Locate the cell with the specified text and output its (x, y) center coordinate. 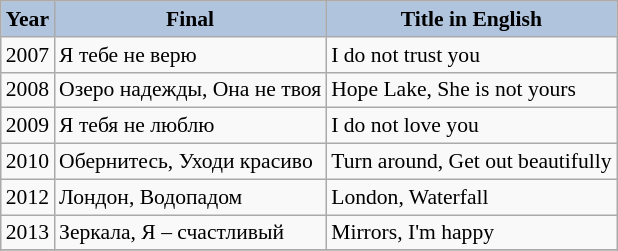
2012 (28, 197)
Я тебе не верю (190, 55)
Я тебя не люблю (190, 126)
2007 (28, 55)
I do not trust you (472, 55)
I do not love you (472, 126)
Mirrors, I'm happy (472, 233)
Turn around, Get out beautifully (472, 162)
Hope Lake, She is not yours (472, 90)
2008 (28, 90)
London, Waterfall (472, 197)
Final (190, 19)
Озеро надежды, Она не твоя (190, 90)
2013 (28, 233)
Title in English (472, 19)
2010 (28, 162)
Лондон, Водопадом (190, 197)
2009 (28, 126)
Зеркала, Я – счастливый (190, 233)
Year (28, 19)
Обернитесь, Уходи красиво (190, 162)
